Locate the cell with the specified text and output its (X, Y) center coordinate. 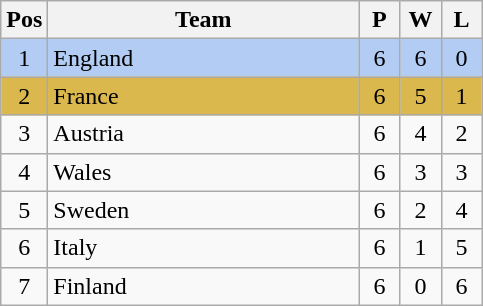
Team (204, 20)
P (380, 20)
Pos (24, 20)
Sweden (204, 210)
Austria (204, 134)
England (204, 58)
Italy (204, 248)
Finland (204, 286)
W (420, 20)
L (462, 20)
Wales (204, 172)
France (204, 96)
7 (24, 286)
